Locate the cell with the specified text and output its (X, Y) center coordinate. 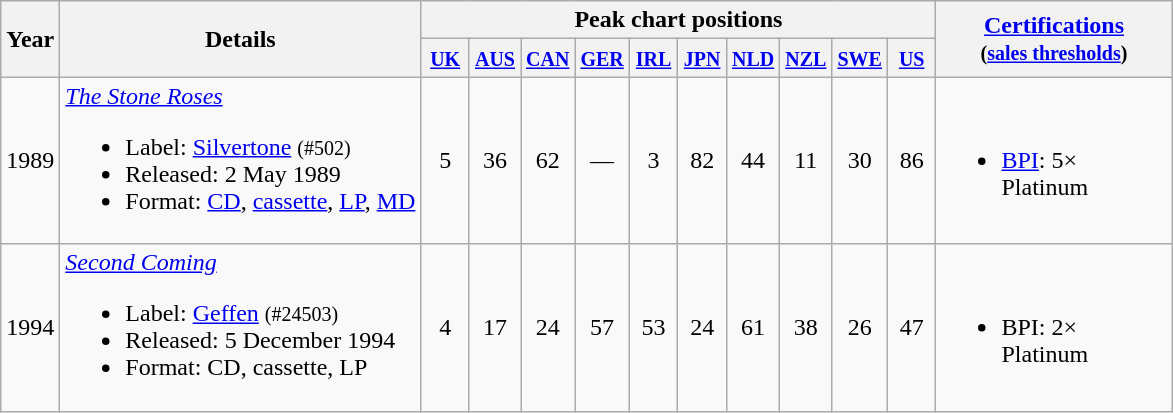
61 (752, 328)
Details (240, 39)
Year (30, 39)
CAN (548, 58)
17 (494, 328)
3 (654, 160)
11 (806, 160)
Certifications(sales thresholds) (1054, 39)
53 (654, 328)
36 (494, 160)
82 (702, 160)
86 (912, 160)
IRL (654, 58)
Second ComingLabel: Geffen (#24503)Released: 5 December 1994Format: CD, cassette, LP (240, 328)
AUS (494, 58)
1989 (30, 160)
The Stone RosesLabel: Silvertone (#502)Released: 2 May 1989Format: CD, cassette, LP, MD (240, 160)
NZL (806, 58)
62 (548, 160)
BPI: 5× Platinum (1054, 160)
1994 (30, 328)
26 (860, 328)
NLD (752, 58)
BPI: 2× Platinum (1054, 328)
4 (446, 328)
44 (752, 160)
GER (602, 58)
47 (912, 328)
57 (602, 328)
30 (860, 160)
US (912, 58)
38 (806, 328)
SWE (860, 58)
— (602, 160)
UK (446, 58)
JPN (702, 58)
5 (446, 160)
Peak chart positions (678, 20)
